Extract the [x, y] coordinate from the center of the cell holding the provided text.  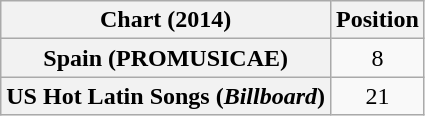
Spain (PROMUSICAE) [166, 58]
US Hot Latin Songs (Billboard) [166, 96]
Position [378, 20]
8 [378, 58]
Chart (2014) [166, 20]
21 [378, 96]
